From the cell containing the given text, extract its center point as [X, Y] coordinate. 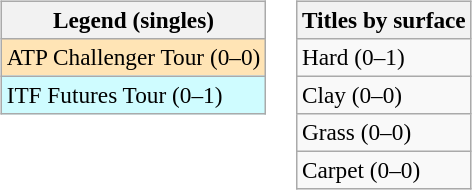
Clay (0–0) [384, 95]
ATP Challenger Tour (0–0) [133, 57]
Carpet (0–0) [384, 171]
Grass (0–0) [384, 133]
Legend (singles) [133, 20]
ITF Futures Tour (0–1) [133, 95]
Titles by surface [384, 20]
Hard (0–1) [384, 57]
